Determine the [x, y] coordinate at the center of the cell enclosing the given text.  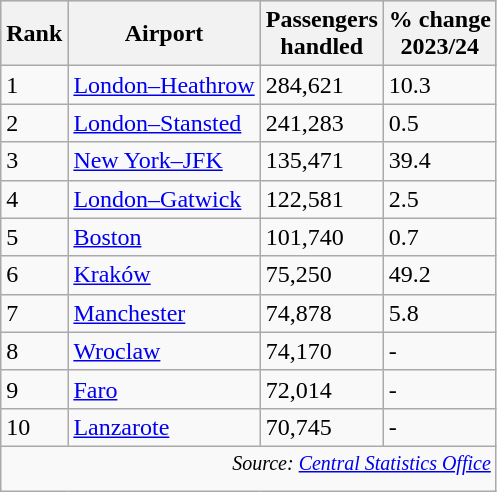
3 [34, 161]
122,581 [322, 199]
6 [34, 275]
135,471 [322, 161]
10.3 [440, 85]
Passengers handled [322, 34]
Faro [164, 389]
% change 2023/24 [440, 34]
9 [34, 389]
New York–JFK [164, 161]
Airport [164, 34]
London–Gatwick [164, 199]
49.2 [440, 275]
74,878 [322, 313]
0.7 [440, 237]
Wroclaw [164, 351]
8 [34, 351]
39.4 [440, 161]
Lanzarote [164, 427]
Boston [164, 237]
Kraków [164, 275]
1 [34, 85]
101,740 [322, 237]
10 [34, 427]
Rank [34, 34]
72,014 [322, 389]
London–Heathrow [164, 85]
284,621 [322, 85]
Manchester [164, 313]
74,170 [322, 351]
5.8 [440, 313]
7 [34, 313]
75,250 [322, 275]
2 [34, 123]
London–Stansted [164, 123]
0.5 [440, 123]
70,745 [322, 427]
5 [34, 237]
241,283 [322, 123]
2.5 [440, 199]
4 [34, 199]
Source: Central Statistics Office [249, 468]
